Scan for the cell matching the given text and deliver its [x, y] coordinate at center. 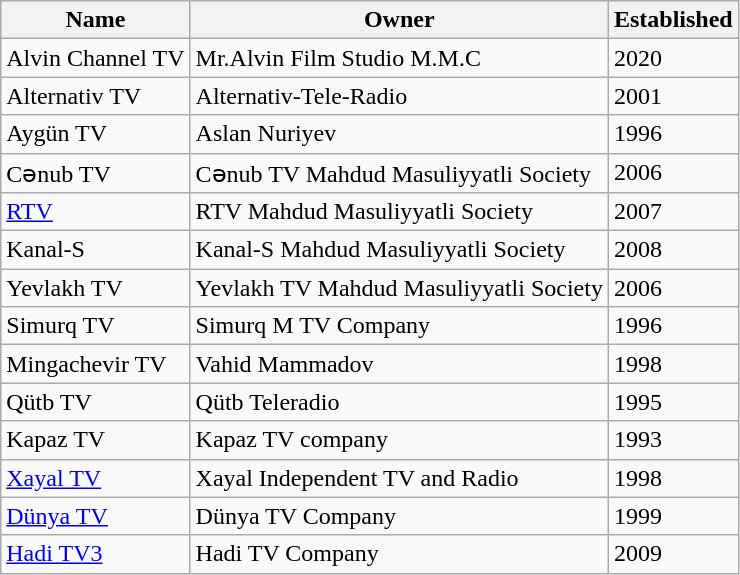
Kanal-S Mahdud Masuliyyatli Society [399, 250]
Kapaz TV company [399, 440]
1995 [673, 402]
Alvin Channel TV [96, 58]
Name [96, 20]
Simurq M TV Company [399, 326]
Dünya TV Company [399, 516]
Aslan Nuriyev [399, 134]
Cənub TV Mahdud Masuliyyatli Society [399, 173]
2007 [673, 212]
Owner [399, 20]
2001 [673, 96]
Hadi TV3 [96, 554]
2020 [673, 58]
Yevlakh TV Mahdud Masuliyyatli Society [399, 288]
Alternativ TV [96, 96]
RTV Mahdud Masuliyyatli Society [399, 212]
Xayal TV [96, 478]
2008 [673, 250]
Hadi TV Company [399, 554]
Qütb Teleradio [399, 402]
Vahid Mammadov [399, 364]
Qütb TV [96, 402]
Kapaz TV [96, 440]
RTV [96, 212]
Mr.Alvin Film Studio M.M.C [399, 58]
Established [673, 20]
Simurq TV [96, 326]
1993 [673, 440]
Cənub TV [96, 173]
Dünya TV [96, 516]
Yevlakh TV [96, 288]
Xayal Independent TV and Radio [399, 478]
1999 [673, 516]
Kanal-S [96, 250]
Aygün TV [96, 134]
Mingachevir TV [96, 364]
2009 [673, 554]
Alternativ-Tele-Radio [399, 96]
